Find where the given text appears and provide that cell's center as (x, y) coordinate. 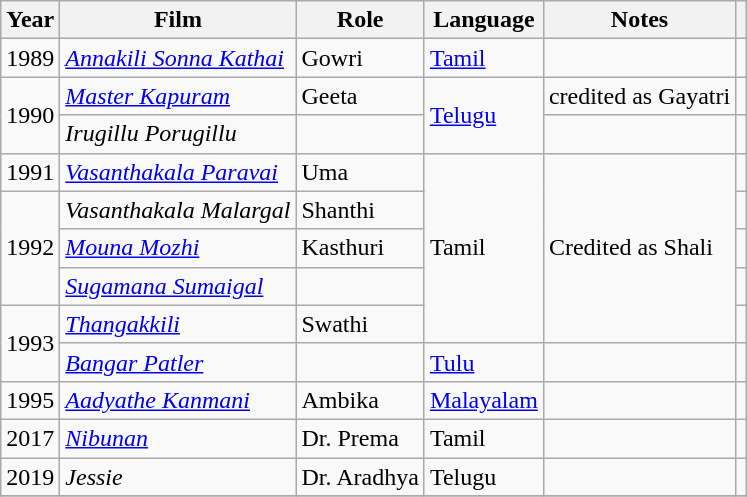
Sugamana Sumaigal (178, 286)
1990 (30, 115)
Irugillu Porugillu (178, 134)
2019 (30, 477)
Dr. Aradhya (360, 477)
Shanthi (360, 210)
Jessie (178, 477)
Annakili Sonna Kathai (178, 58)
Role (360, 20)
Geeta (360, 96)
Year (30, 20)
Language (484, 20)
Bangar Patler (178, 362)
Aadyathe Kanmani (178, 400)
Master Kapuram (178, 96)
Vasanthakala Paravai (178, 172)
Vasanthakala Malargal (178, 210)
Kasthuri (360, 248)
Malayalam (484, 400)
Dr. Prema (360, 438)
Credited as Shali (639, 248)
1989 (30, 58)
1992 (30, 248)
Swathi (360, 324)
Notes (639, 20)
Gowri (360, 58)
Nibunan (178, 438)
Tulu (484, 362)
credited as Gayatri (639, 96)
1995 (30, 400)
Ambika (360, 400)
Mouna Mozhi (178, 248)
1993 (30, 343)
Thangakkili (178, 324)
Uma (360, 172)
Film (178, 20)
1991 (30, 172)
2017 (30, 438)
